Find where the given text appears and provide that cell's center as [X, Y] coordinate. 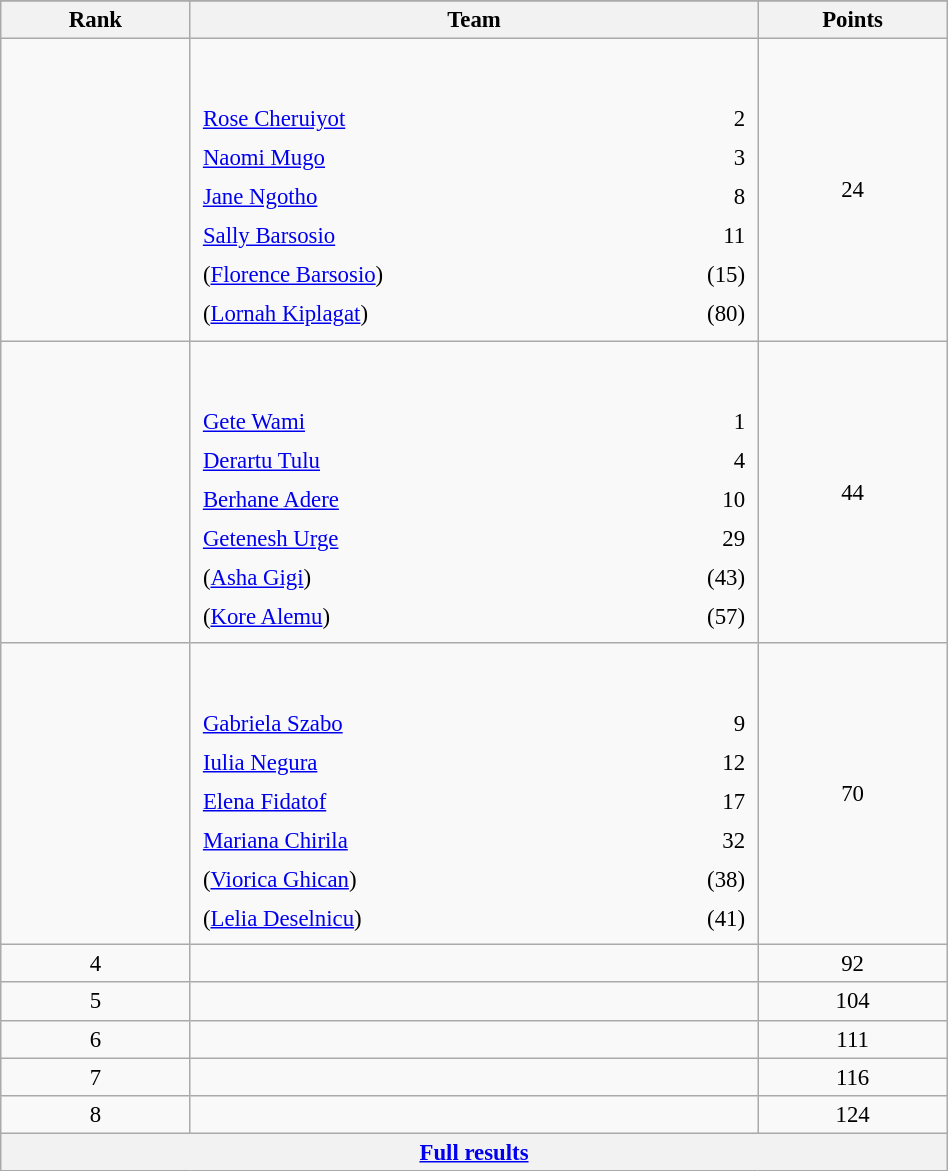
29 [682, 538]
124 [852, 1114]
(80) [694, 314]
(Viorica Ghican) [412, 880]
10 [682, 499]
12 [690, 762]
70 [852, 794]
Gabriela Szabo 9 Iulia Negura 12 Elena Fidatof 17 Mariana Chirila 32 (Viorica Ghican) (38) (Lelia Deselnicu) (41) [474, 794]
Iulia Negura [412, 762]
Rank [96, 20]
Naomi Mugo [418, 158]
7 [96, 1077]
Derartu Tulu [405, 460]
Full results [474, 1152]
Sally Barsosio [418, 236]
111 [852, 1039]
3 [694, 158]
116 [852, 1077]
32 [690, 840]
92 [852, 964]
(Lelia Deselnicu) [412, 919]
(Florence Barsosio) [418, 275]
Rose Cheruiyot 2 Naomi Mugo 3 Jane Ngotho 8 Sally Barsosio 11 (Florence Barsosio) (15) (Lornah Kiplagat) (80) [474, 190]
Rose Cheruiyot [418, 119]
1 [682, 421]
Points [852, 20]
Elena Fidatof [412, 801]
44 [852, 492]
(41) [690, 919]
Mariana Chirila [412, 840]
(Kore Alemu) [405, 616]
(43) [682, 577]
104 [852, 1002]
2 [694, 119]
Berhane Adere [405, 499]
(Asha Gigi) [405, 577]
Gete Wami [405, 421]
5 [96, 1002]
24 [852, 190]
Jane Ngotho [418, 197]
Team [474, 20]
9 [690, 723]
6 [96, 1039]
(57) [682, 616]
(15) [694, 275]
17 [690, 801]
Getenesh Urge [405, 538]
11 [694, 236]
Gabriela Szabo [412, 723]
Gete Wami 1 Derartu Tulu 4 Berhane Adere 10 Getenesh Urge 29 (Asha Gigi) (43) (Kore Alemu) (57) [474, 492]
(38) [690, 880]
(Lornah Kiplagat) [418, 314]
